Search for the cell housing the specified text and yield its (X, Y) center coordinate. 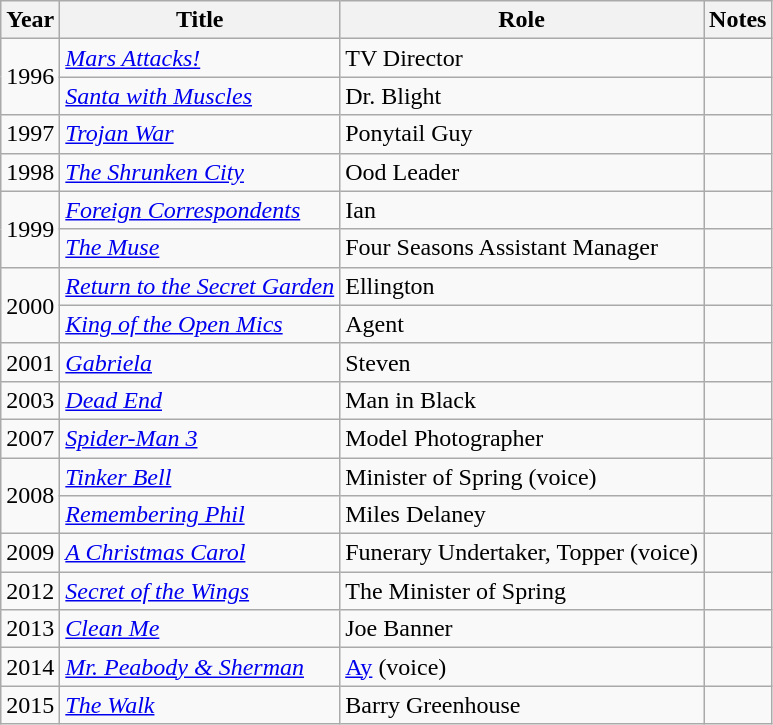
1998 (30, 172)
Mr. Peabody & Sherman (200, 667)
Trojan War (200, 134)
Secret of the Wings (200, 591)
Ian (522, 210)
Steven (522, 362)
Role (522, 20)
2003 (30, 400)
Ood Leader (522, 172)
King of the Open Mics (200, 324)
Mars Attacks! (200, 58)
Miles Delaney (522, 515)
1996 (30, 77)
The Minister of Spring (522, 591)
2012 (30, 591)
Agent (522, 324)
Man in Black (522, 400)
Title (200, 20)
2008 (30, 496)
Model Photographer (522, 438)
Remembering Phil (200, 515)
Spider-Man 3 (200, 438)
Four Seasons Assistant Manager (522, 248)
Santa with Muscles (200, 96)
The Muse (200, 248)
Clean Me (200, 629)
Dr. Blight (522, 96)
Minister of Spring (voice) (522, 477)
Dead End (200, 400)
A Christmas Carol (200, 553)
2009 (30, 553)
The Shrunken City (200, 172)
Foreign Correspondents (200, 210)
Tinker Bell (200, 477)
2015 (30, 705)
Year (30, 20)
Return to the Secret Garden (200, 286)
Ay (voice) (522, 667)
Ponytail Guy (522, 134)
Barry Greenhouse (522, 705)
2001 (30, 362)
Notes (738, 20)
2007 (30, 438)
TV Director (522, 58)
Joe Banner (522, 629)
The Walk (200, 705)
2013 (30, 629)
Ellington (522, 286)
1999 (30, 229)
Funerary Undertaker, Topper (voice) (522, 553)
Gabriela (200, 362)
2000 (30, 305)
2014 (30, 667)
1997 (30, 134)
